Scan for the cell matching the given text and deliver its (x, y) coordinate at center. 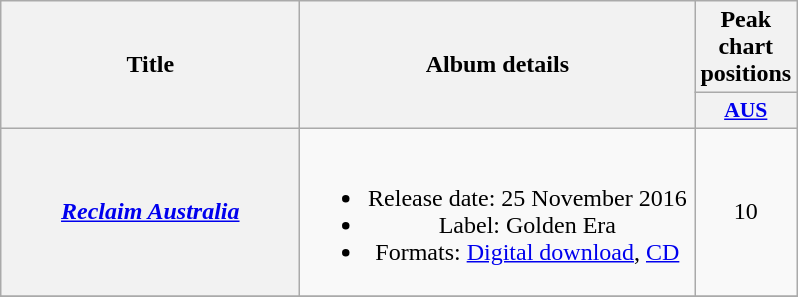
Reclaim Australia (150, 212)
AUS (746, 111)
10 (746, 212)
Release date: 25 November 2016Label: Golden EraFormats: Digital download, CD (498, 212)
Album details (498, 65)
Title (150, 65)
Peak chart positions (746, 47)
